Detect which cell encompasses the target text, then output its [x, y] center coordinate. 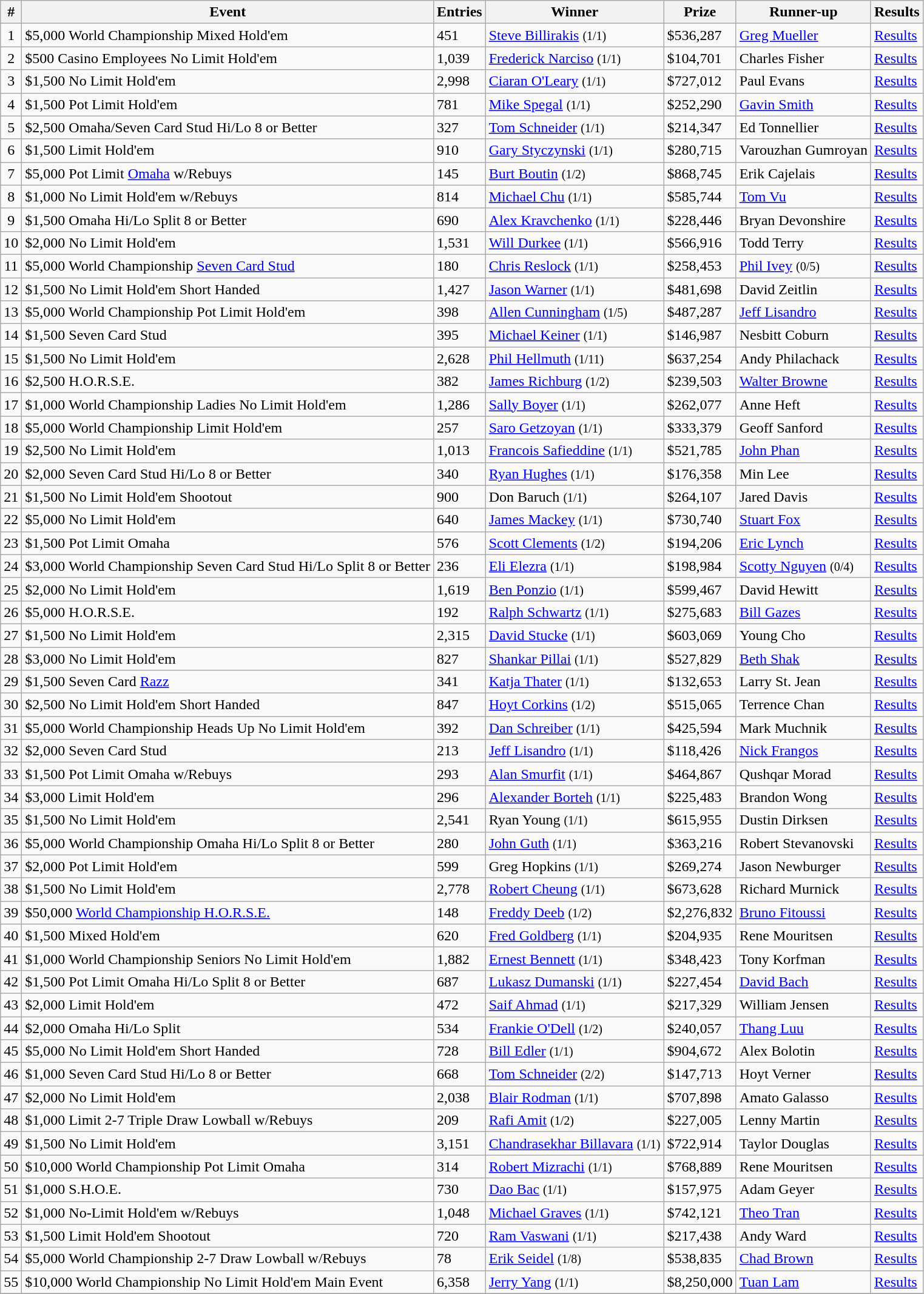
$118,426 [700, 751]
53 [11, 1236]
280 [459, 843]
$707,898 [700, 1097]
$868,745 [700, 174]
$214,347 [700, 127]
52 [11, 1213]
$264,107 [700, 497]
28 [11, 658]
730 [459, 1190]
Dao Bac (1/1) [575, 1190]
910 [459, 150]
$176,358 [700, 474]
$2,500 Omaha/Seven Card Stud Hi/Lo 8 or Better [228, 127]
Lukasz Dumanski (1/1) [575, 982]
Richard Murnick [803, 889]
Tom Vu [803, 197]
22 [11, 520]
$1,500 Omaha Hi/Lo Split 8 or Better [228, 220]
Nick Frangos [803, 751]
2,038 [459, 1097]
4 [11, 104]
$1,500 Pot Limit Omaha w/Rebuys [228, 774]
$727,012 [700, 81]
293 [459, 774]
78 [459, 1259]
$275,683 [700, 612]
398 [459, 312]
$50,000 World Championship H.O.R.S.E. [228, 912]
$104,701 [700, 58]
2,541 [459, 820]
$768,889 [700, 1167]
# [11, 12]
$515,065 [700, 705]
$10,000 World Championship Pot Limit Omaha [228, 1167]
Ernest Bennett (1/1) [575, 959]
$146,987 [700, 335]
$132,653 [700, 682]
David Stucke (1/1) [575, 635]
Jeff Lisandro [803, 312]
Tony Korfman [803, 959]
Will Durkee (1/1) [575, 243]
51 [11, 1190]
Terrence Chan [803, 705]
1,619 [459, 589]
395 [459, 335]
640 [459, 520]
$2,500 No Limit Hold'em Short Handed [228, 705]
$1,500 Seven Card Stud [228, 335]
$538,835 [700, 1259]
Erik Seidel (1/8) [575, 1259]
Varouzhan Gumroyan [803, 150]
720 [459, 1236]
$2,000 Pot Limit Hold'em [228, 866]
$464,867 [700, 774]
$3,000 World Championship Seven Card Stud Hi/Lo Split 8 or Better [228, 566]
341 [459, 682]
Jeff Lisandro (1/1) [575, 751]
Bruno Fitoussi [803, 912]
Andy Ward [803, 1236]
$730,740 [700, 520]
23 [11, 543]
33 [11, 774]
Nesbitt Coburn [803, 335]
Hoyt Corkins (1/2) [575, 705]
$500 Casino Employees No Limit Hold'em [228, 58]
Erik Cajelais [803, 174]
Tuan Lam [803, 1282]
16 [11, 382]
43 [11, 1005]
Alexander Borteh (1/1) [575, 797]
$1,500 No Limit Hold'em Shootout [228, 497]
Beth Shak [803, 658]
1,882 [459, 959]
3 [11, 81]
26 [11, 612]
7 [11, 174]
$1,500 Limit Hold'em Shootout [228, 1236]
Bryan Devonshire [803, 220]
Ed Tonnellier [803, 127]
Paul Evans [803, 81]
Robert Mizrachi (1/1) [575, 1167]
$5,000 World Championship Seven Card Stud [228, 266]
$239,503 [700, 382]
2,628 [459, 359]
27 [11, 635]
Robert Stevanovski [803, 843]
$2,500 H.O.R.S.E. [228, 382]
Phil Hellmuth (1/11) [575, 359]
$363,216 [700, 843]
Robert Cheung (1/1) [575, 889]
40 [11, 935]
180 [459, 266]
392 [459, 728]
20 [11, 474]
41 [11, 959]
$348,423 [700, 959]
Amato Galasso [803, 1097]
Mike Spegal (1/1) [575, 104]
$527,829 [700, 658]
$240,057 [700, 1028]
1,286 [459, 405]
Tom Schneider (2/2) [575, 1074]
1,531 [459, 243]
30 [11, 705]
$1,000 Limit 2-7 Triple Draw Lowball w/Rebuys [228, 1120]
$1,000 No-Limit Hold'em w/Rebuys [228, 1213]
Hoyt Verner [803, 1074]
Ryan Hughes (1/1) [575, 474]
$5,000 No Limit Hold'em [228, 520]
1 [11, 35]
Frankie O'Dell (1/2) [575, 1028]
8 [11, 197]
472 [459, 1005]
296 [459, 797]
Alex Kravchenko (1/1) [575, 220]
Scott Clements (1/2) [575, 543]
11 [11, 266]
Stuart Fox [803, 520]
Winner [575, 12]
James Richburg (1/2) [575, 382]
6,358 [459, 1282]
$3,000 Limit Hold'em [228, 797]
$521,785 [700, 451]
$1,000 World Championship Seniors No Limit Hold'em [228, 959]
Alan Smurfit (1/1) [575, 774]
36 [11, 843]
David Hewitt [803, 589]
Thang Luu [803, 1028]
Michael Chu (1/1) [575, 197]
1,039 [459, 58]
$217,438 [700, 1236]
$1,000 No Limit Hold'em w/Rebuys [228, 197]
$2,000 Limit Hold'em [228, 1005]
$269,274 [700, 866]
Michael Graves (1/1) [575, 1213]
620 [459, 935]
$198,984 [700, 566]
Mark Muchnik [803, 728]
814 [459, 197]
$481,698 [700, 289]
236 [459, 566]
314 [459, 1167]
$227,005 [700, 1120]
Bill Edler (1/1) [575, 1051]
728 [459, 1051]
Eli Elezra (1/1) [575, 566]
31 [11, 728]
2,778 [459, 889]
$5,000 World Championship Omaha Hi/Lo Split 8 or Better [228, 843]
Phil Ivey (0/5) [803, 266]
Eric Lynch [803, 543]
$5,000 Pot Limit Omaha w/Rebuys [228, 174]
David Bach [803, 982]
Qushqar Morad [803, 774]
$5,000 H.O.R.S.E. [228, 612]
Brandon Wong [803, 797]
John Phan [803, 451]
$157,975 [700, 1190]
12 [11, 289]
Jason Newburger [803, 866]
Saro Getzoyan (1/1) [575, 428]
$8,250,000 [700, 1282]
Jerry Yang (1/1) [575, 1282]
Alex Bolotin [803, 1051]
$1,500 Pot Limit Omaha Hi/Lo Split 8 or Better [228, 982]
$1,500 Seven Card Razz [228, 682]
2,315 [459, 635]
50 [11, 1167]
Saif Ahmad (1/1) [575, 1005]
827 [459, 658]
Burt Boutin (1/2) [575, 174]
$425,594 [700, 728]
17 [11, 405]
25 [11, 589]
Ben Ponzio (1/1) [575, 589]
3,151 [459, 1144]
576 [459, 543]
54 [11, 1259]
$5,000 World Championship Limit Hold'em [228, 428]
$1,000 S.H.O.E. [228, 1190]
Freddy Deeb (1/2) [575, 912]
Larry St. Jean [803, 682]
David Zeitlin [803, 289]
148 [459, 912]
Rafi Amit (1/2) [575, 1120]
$487,287 [700, 312]
6 [11, 150]
Michael Keiner (1/1) [575, 335]
2 [11, 58]
William Jensen [803, 1005]
37 [11, 866]
Gavin Smith [803, 104]
34 [11, 797]
$5,000 World Championship 2-7 Draw Lowball w/Rebuys [228, 1259]
$536,287 [700, 35]
$147,713 [700, 1074]
Lenny Martin [803, 1120]
$2,000 Seven Card Stud Hi/Lo 8 or Better [228, 474]
47 [11, 1097]
$742,121 [700, 1213]
Blair Rodman (1/1) [575, 1097]
$1,500 Mixed Hold'em [228, 935]
213 [459, 751]
$566,916 [700, 243]
$637,254 [700, 359]
$2,500 No Limit Hold'em [228, 451]
Entries [459, 12]
Theo Tran [803, 1213]
$2,000 Seven Card Stud [228, 751]
1,013 [459, 451]
$1,500 Pot Limit Omaha [228, 543]
Jason Warner (1/1) [575, 289]
John Guth (1/1) [575, 843]
49 [11, 1144]
19 [11, 451]
$217,329 [700, 1005]
$228,446 [700, 220]
$1,000 Seven Card Stud Hi/Lo 8 or Better [228, 1074]
13 [11, 312]
1,427 [459, 289]
$722,914 [700, 1144]
847 [459, 705]
$673,628 [700, 889]
$262,077 [700, 405]
10 [11, 243]
Anne Heft [803, 405]
2,998 [459, 81]
Don Baruch (1/1) [575, 497]
Frederick Narciso (1/1) [575, 58]
145 [459, 174]
Ryan Young (1/1) [575, 820]
Francois Safieddine (1/1) [575, 451]
5 [11, 127]
$585,744 [700, 197]
15 [11, 359]
Ciaran O'Leary (1/1) [575, 81]
Chris Reslock (1/1) [575, 266]
$1,500 No Limit Hold'em Short Handed [228, 289]
Dustin Dirksen [803, 820]
$5,000 World Championship Mixed Hold'em [228, 35]
Shankar Pillai (1/1) [575, 658]
Ralph Schwartz (1/1) [575, 612]
18 [11, 428]
$333,379 [700, 428]
Allen Cunningham (1/5) [575, 312]
$1,500 Limit Hold'em [228, 150]
$280,715 [700, 150]
Chad Brown [803, 1259]
Todd Terry [803, 243]
327 [459, 127]
$225,483 [700, 797]
$252,290 [700, 104]
32 [11, 751]
Greg Hopkins (1/1) [575, 866]
$10,000 World Championship No Limit Hold'em Main Event [228, 1282]
29 [11, 682]
209 [459, 1120]
Fred Goldberg (1/1) [575, 935]
900 [459, 497]
48 [11, 1120]
668 [459, 1074]
$5,000 World Championship Pot Limit Hold'em [228, 312]
534 [459, 1028]
Walter Browne [803, 382]
9 [11, 220]
257 [459, 428]
Chandrasekhar Billavara (1/1) [575, 1144]
Adam Geyer [803, 1190]
Geoff Sanford [803, 428]
192 [459, 612]
599 [459, 866]
Bill Gazes [803, 612]
42 [11, 982]
$5,000 World Championship Heads Up No Limit Hold'em [228, 728]
$2,276,832 [700, 912]
$5,000 No Limit Hold'em Short Handed [228, 1051]
Dan Schreiber (1/1) [575, 728]
Min Lee [803, 474]
781 [459, 104]
$599,467 [700, 589]
$258,453 [700, 266]
$904,672 [700, 1051]
38 [11, 889]
$194,206 [700, 543]
Sally Boyer (1/1) [575, 405]
$227,454 [700, 982]
24 [11, 566]
1,048 [459, 1213]
690 [459, 220]
$2,000 Omaha Hi/Lo Split [228, 1028]
Katja Thater (1/1) [575, 682]
Taylor Douglas [803, 1144]
$1,000 World Championship Ladies No Limit Hold'em [228, 405]
35 [11, 820]
44 [11, 1028]
Ram Vaswani (1/1) [575, 1236]
Jared Davis [803, 497]
Runner-up [803, 12]
$204,935 [700, 935]
Charles Fisher [803, 58]
451 [459, 35]
Prize [700, 12]
21 [11, 497]
340 [459, 474]
Andy Philachack [803, 359]
$615,955 [700, 820]
Tom Schneider (1/1) [575, 127]
Steve Billirakis (1/1) [575, 35]
382 [459, 382]
$1,500 Pot Limit Hold'em [228, 104]
45 [11, 1051]
James Mackey (1/1) [575, 520]
Event [228, 12]
39 [11, 912]
55 [11, 1282]
46 [11, 1074]
Scotty Nguyen (0/4) [803, 566]
Young Cho [803, 635]
$3,000 No Limit Hold'em [228, 658]
$603,069 [700, 635]
Gary Styczynski (1/1) [575, 150]
687 [459, 982]
Greg Mueller [803, 35]
14 [11, 335]
